Pinpoint the cell where the given text exists, returning its [X, Y] midpoint coordinate. 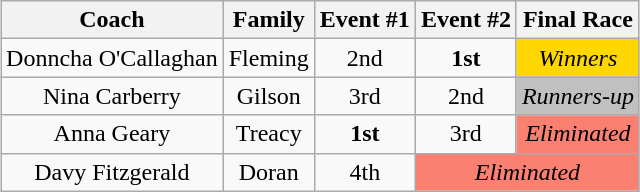
Winners [578, 58]
Runners-up [578, 96]
Family [268, 20]
Coach [112, 20]
Donncha O'Callaghan [112, 58]
4th [364, 172]
Anna Geary [112, 134]
Event #2 [466, 20]
Treacy [268, 134]
Fleming [268, 58]
Event #1 [364, 20]
Final Race [578, 20]
Gilson [268, 96]
Doran [268, 172]
Davy Fitzgerald [112, 172]
Nina Carberry [112, 96]
